Capture the cell that displays the provided text and extract its [X, Y] central coordinate. 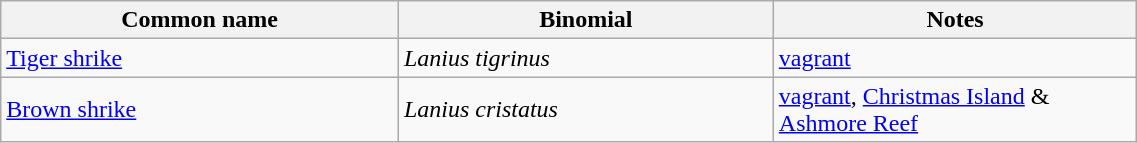
Brown shrike [200, 110]
Notes [955, 20]
Common name [200, 20]
Lanius cristatus [586, 110]
vagrant, Christmas Island & Ashmore Reef [955, 110]
vagrant [955, 58]
Binomial [586, 20]
Lanius tigrinus [586, 58]
Tiger shrike [200, 58]
